Pinpoint the cell where the given text exists, returning its [X, Y] midpoint coordinate. 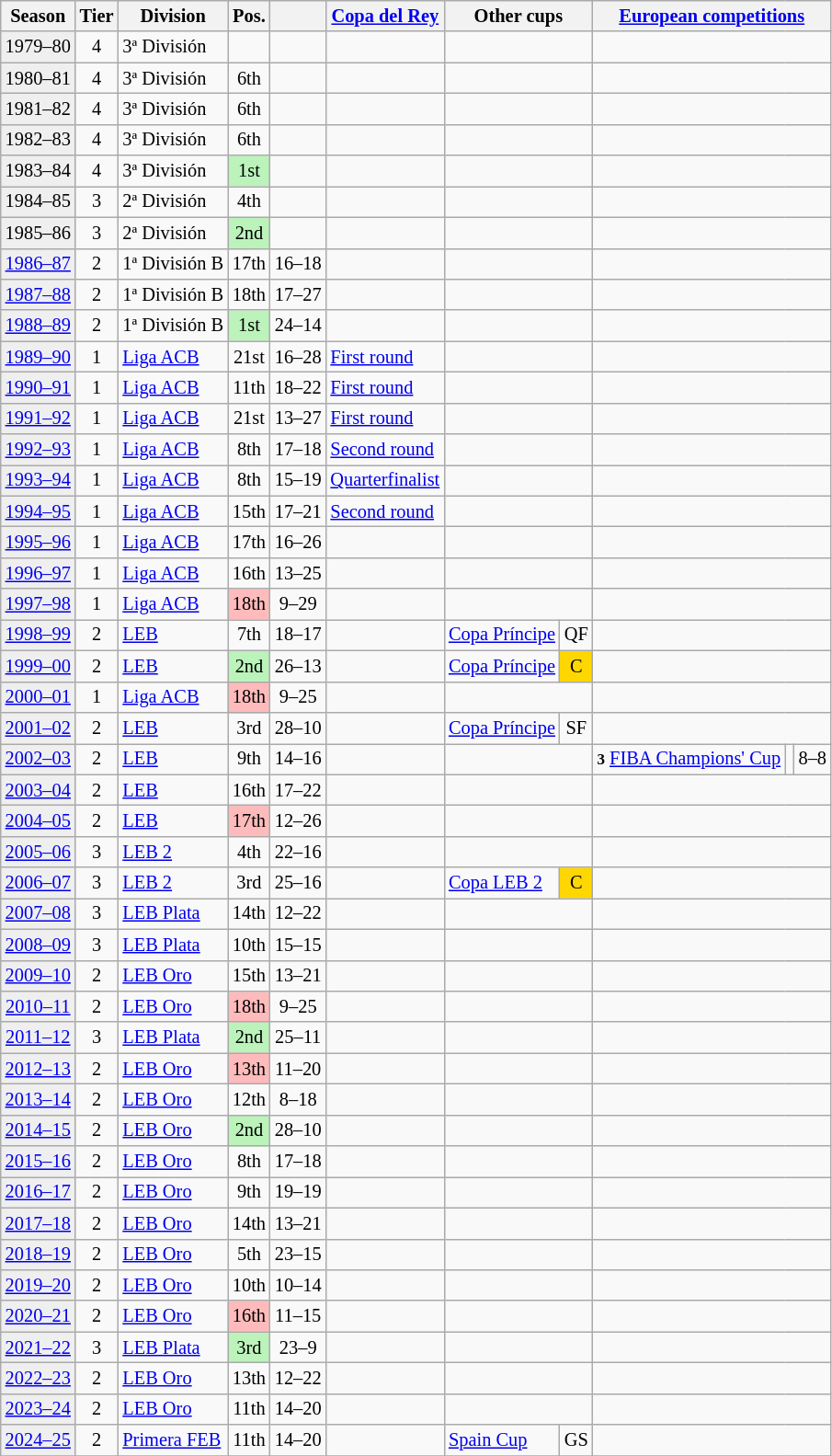
1984–85 [39, 201]
8–18 [298, 1099]
17–21 [298, 511]
2014–15 [39, 1130]
2002–03 [39, 759]
2024–25 [39, 1440]
Copa del Rey [386, 16]
3 FIBA Champions' Cup [690, 759]
2010–11 [39, 1006]
10–14 [298, 1285]
15–15 [298, 945]
1996–97 [39, 573]
9–29 [298, 604]
Primera FEB [173, 1440]
19–19 [298, 1192]
1998–99 [39, 635]
Tier [97, 16]
QF [576, 635]
1988–89 [39, 326]
Other cups [519, 16]
12–26 [298, 820]
Quarterfinalist [386, 480]
2018–19 [39, 1255]
1995–96 [39, 542]
1980–81 [39, 78]
16–28 [298, 357]
13–25 [298, 573]
2022–23 [39, 1378]
2003–04 [39, 790]
11–15 [298, 1316]
1994–95 [39, 511]
2007–08 [39, 913]
2006–07 [39, 883]
14–16 [298, 759]
Copa LEB 2 [502, 883]
SF [576, 728]
7th [249, 635]
1989–90 [39, 357]
2012–13 [39, 1069]
2016–17 [39, 1192]
1985–86 [39, 233]
2001–02 [39, 728]
1979–80 [39, 47]
Spain Cup [502, 1440]
1991–92 [39, 418]
1997–98 [39, 604]
23–15 [298, 1255]
17–27 [298, 294]
2004–05 [39, 820]
12th [249, 1099]
16–26 [298, 542]
15–19 [298, 480]
8–8 [813, 759]
1992–93 [39, 450]
1990–91 [39, 387]
2009–10 [39, 976]
GS [576, 1440]
2023–24 [39, 1409]
2011–12 [39, 1038]
2017–18 [39, 1223]
Division [173, 16]
24–14 [298, 326]
1981–82 [39, 109]
2013–14 [39, 1099]
11–20 [298, 1069]
18–17 [298, 635]
22–16 [298, 852]
2019–20 [39, 1285]
5th [249, 1255]
European competitions [712, 16]
25–11 [298, 1038]
2015–16 [39, 1162]
16–18 [298, 264]
23–9 [298, 1347]
1987–88 [39, 294]
1999–00 [39, 666]
26–13 [298, 666]
2005–06 [39, 852]
1982–83 [39, 140]
2021–22 [39, 1347]
2000–01 [39, 697]
18–22 [298, 387]
1986–87 [39, 264]
17–22 [298, 790]
Pos. [249, 16]
1993–94 [39, 480]
25–16 [298, 883]
13–27 [298, 418]
Season [39, 16]
1983–84 [39, 171]
2008–09 [39, 945]
2020–21 [39, 1316]
